Identify which cell holds the provided text, then report its (X, Y) central coordinate. 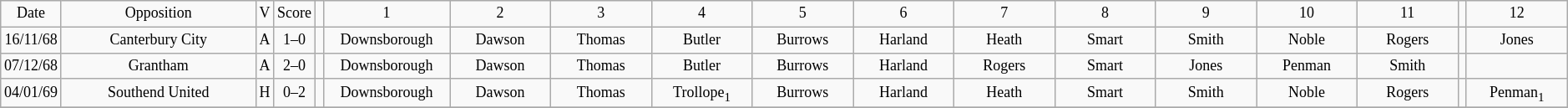
04/01/69 (32, 92)
12 (1516, 13)
Opposition (159, 13)
Penman (1308, 65)
Date (32, 13)
5 (803, 13)
Score (295, 13)
4 (701, 13)
Grantham (159, 65)
16/11/68 (32, 40)
2 (499, 13)
1–0 (295, 40)
H (265, 92)
Southend United (159, 92)
1 (387, 13)
Canterbury City (159, 40)
6 (903, 13)
Penman1 (1516, 92)
8 (1105, 13)
7 (1004, 13)
0–2 (295, 92)
3 (601, 13)
Trollope1 (701, 92)
V (265, 13)
11 (1408, 13)
9 (1206, 13)
10 (1308, 13)
2–0 (295, 65)
07/12/68 (32, 65)
